Identify which cell holds the provided text, then report its [X, Y] central coordinate. 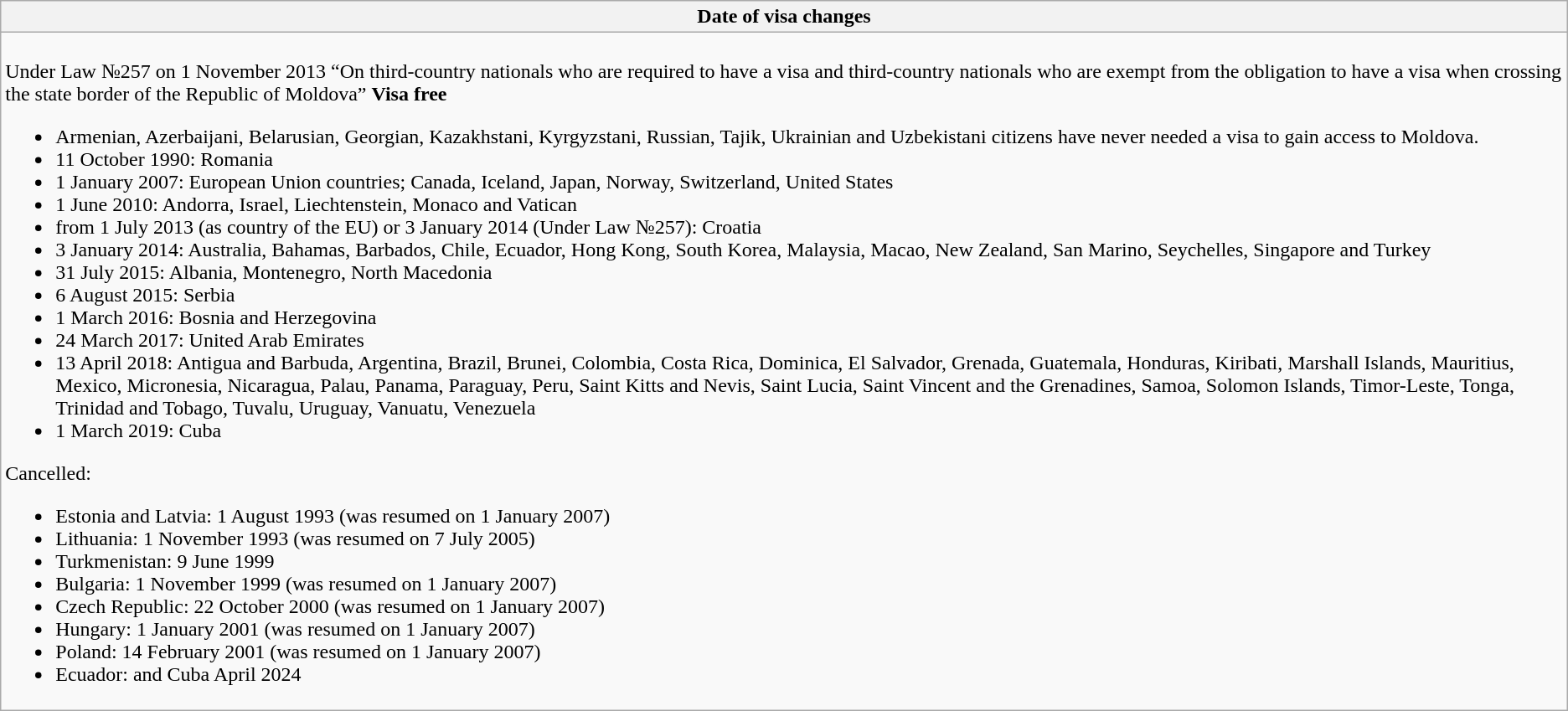
Date of visa changes [784, 17]
